Determine the (x, y) coordinate at the center of the cell enclosing the given text.  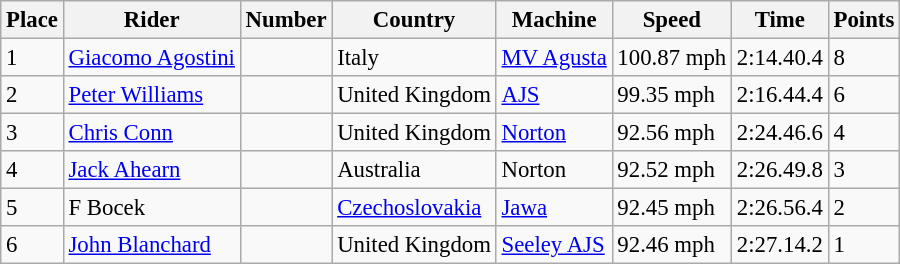
2:24.46.6 (780, 133)
5 (32, 208)
2:14.40.4 (780, 58)
92.52 mph (672, 170)
John Blanchard (152, 245)
100.87 mph (672, 58)
Time (780, 20)
Speed (672, 20)
Number (286, 20)
2:16.44.4 (780, 95)
2:26.49.8 (780, 170)
Italy (414, 58)
Australia (414, 170)
Czechoslovakia (414, 208)
2:27.14.2 (780, 245)
8 (864, 58)
AJS (554, 95)
92.46 mph (672, 245)
Jawa (554, 208)
Rider (152, 20)
Chris Conn (152, 133)
Machine (554, 20)
Jack Ahearn (152, 170)
Giacomo Agostini (152, 58)
Country (414, 20)
MV Agusta (554, 58)
Seeley AJS (554, 245)
92.45 mph (672, 208)
99.35 mph (672, 95)
Points (864, 20)
F Bocek (152, 208)
Place (32, 20)
Peter Williams (152, 95)
92.56 mph (672, 133)
2:26.56.4 (780, 208)
